Return the (x, y) coordinate for the center point of the cell that contains the specified text.  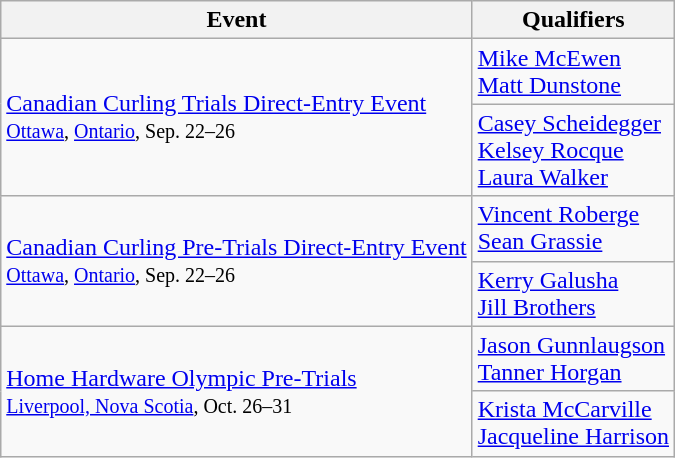
Jason Gunnlaugson Tanner Horgan (573, 358)
Vincent Roberge Sean Grassie (573, 228)
Event (236, 20)
Canadian Curling Pre-Trials Direct-Entry Event Ottawa, Ontario, Sep. 22–26 (236, 261)
Home Hardware Olympic Pre-Trials Liverpool, Nova Scotia, Oct. 26–31 (236, 391)
Canadian Curling Trials Direct-Entry Event Ottawa, Ontario, Sep. 22–26 (236, 118)
Mike McEwen Matt Dunstone (573, 72)
Krista McCarville Jacqueline Harrison (573, 424)
Kerry Galusha Jill Brothers (573, 294)
Casey Scheidegger Kelsey Rocque Laura Walker (573, 150)
Qualifiers (573, 20)
